Scan for the cell matching the given text and deliver its (x, y) coordinate at center. 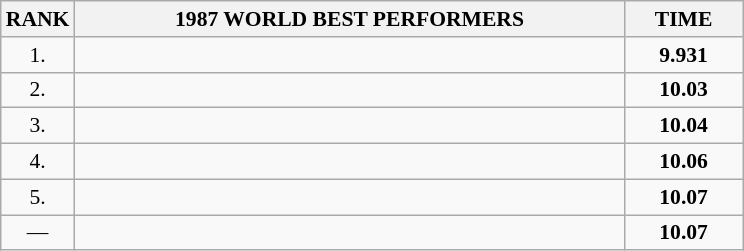
3. (38, 126)
1987 WORLD BEST PERFORMERS (349, 19)
1. (38, 55)
— (38, 233)
RANK (38, 19)
10.03 (684, 90)
TIME (684, 19)
2. (38, 90)
10.06 (684, 162)
10.04 (684, 126)
5. (38, 197)
4. (38, 162)
9.931 (684, 55)
